Pinpoint the cell where the given text exists, returning its [x, y] midpoint coordinate. 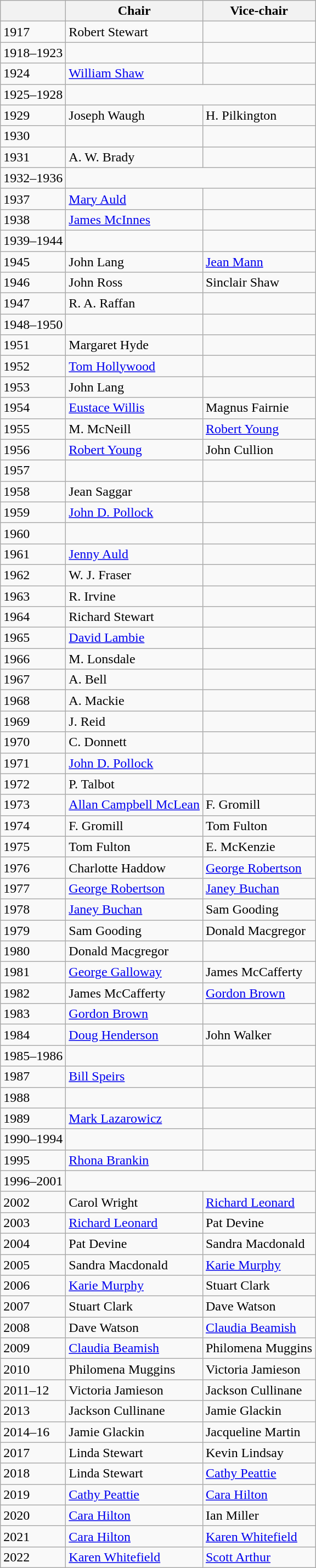
Jacqueline Martin [259, 1432]
1953 [33, 387]
C. Donnett [134, 742]
1952 [33, 366]
2007 [33, 1307]
Jenny Auld [134, 554]
Vice-chair [259, 11]
1924 [33, 74]
1945 [33, 262]
1971 [33, 763]
1963 [33, 596]
2018 [33, 1474]
Richard Stewart [134, 617]
1985–1986 [33, 1056]
1977 [33, 888]
1974 [33, 826]
1957 [33, 471]
1970 [33, 742]
2003 [33, 1223]
1982 [33, 993]
John Ross [134, 283]
2022 [33, 1557]
2005 [33, 1264]
Kevin Lindsay [259, 1453]
1956 [33, 450]
2006 [33, 1286]
Sinclair Shaw [259, 283]
1929 [33, 115]
1955 [33, 429]
1976 [33, 867]
1947 [33, 304]
1968 [33, 701]
2021 [33, 1536]
Scott Arthur [259, 1557]
2004 [33, 1244]
1959 [33, 512]
1975 [33, 847]
1962 [33, 575]
1938 [33, 220]
1990–1994 [33, 1139]
1931 [33, 157]
A. Bell [134, 680]
Joseph Waugh [134, 115]
1951 [33, 345]
1930 [33, 136]
2020 [33, 1515]
David Lambie [134, 638]
1946 [33, 283]
1980 [33, 951]
1958 [33, 491]
1979 [33, 931]
1925–1928 [33, 94]
2009 [33, 1348]
2013 [33, 1411]
2002 [33, 1202]
Allan Campbell McLean [134, 805]
Doug Henderson [134, 1035]
R. A. Raffan [134, 304]
1964 [33, 617]
1960 [33, 533]
Ian Miller [259, 1515]
Charlotte Haddow [134, 867]
1965 [33, 638]
James McInnes [134, 220]
Jean Mann [259, 262]
1967 [33, 680]
Margaret Hyde [134, 345]
2019 [33, 1494]
1978 [33, 909]
1981 [33, 972]
Jean Saggar [134, 491]
1918–1923 [33, 53]
Bill Speirs [134, 1077]
Rhona Brankin [134, 1160]
George Galloway [134, 972]
2014–16 [33, 1432]
2010 [33, 1369]
A. Mackie [134, 701]
Tom Hollywood [134, 366]
1995 [33, 1160]
1966 [33, 659]
1917 [33, 32]
Carol Wright [134, 1202]
1987 [33, 1077]
2011–12 [33, 1390]
M. McNeill [134, 429]
1954 [33, 408]
1948–1950 [33, 324]
Magnus Fairnie [259, 408]
John Walker [259, 1035]
R. Irvine [134, 596]
1961 [33, 554]
2008 [33, 1328]
A. W. Brady [134, 157]
John Cullion [259, 450]
1988 [33, 1097]
M. Lonsdale [134, 659]
H. Pilkington [259, 115]
1972 [33, 784]
P. Talbot [134, 784]
Robert Stewart [134, 32]
Mark Lazarowicz [134, 1118]
1939–1944 [33, 240]
W. J. Fraser [134, 575]
1983 [33, 1014]
1969 [33, 721]
2017 [33, 1453]
1989 [33, 1118]
William Shaw [134, 74]
Chair [134, 11]
E. McKenzie [259, 847]
1937 [33, 199]
Eustace Willis [134, 408]
1984 [33, 1035]
1973 [33, 805]
Mary Auld [134, 199]
J. Reid [134, 721]
1996–2001 [33, 1181]
1932–1936 [33, 178]
